Capture the cell that displays the provided text and extract its (x, y) central coordinate. 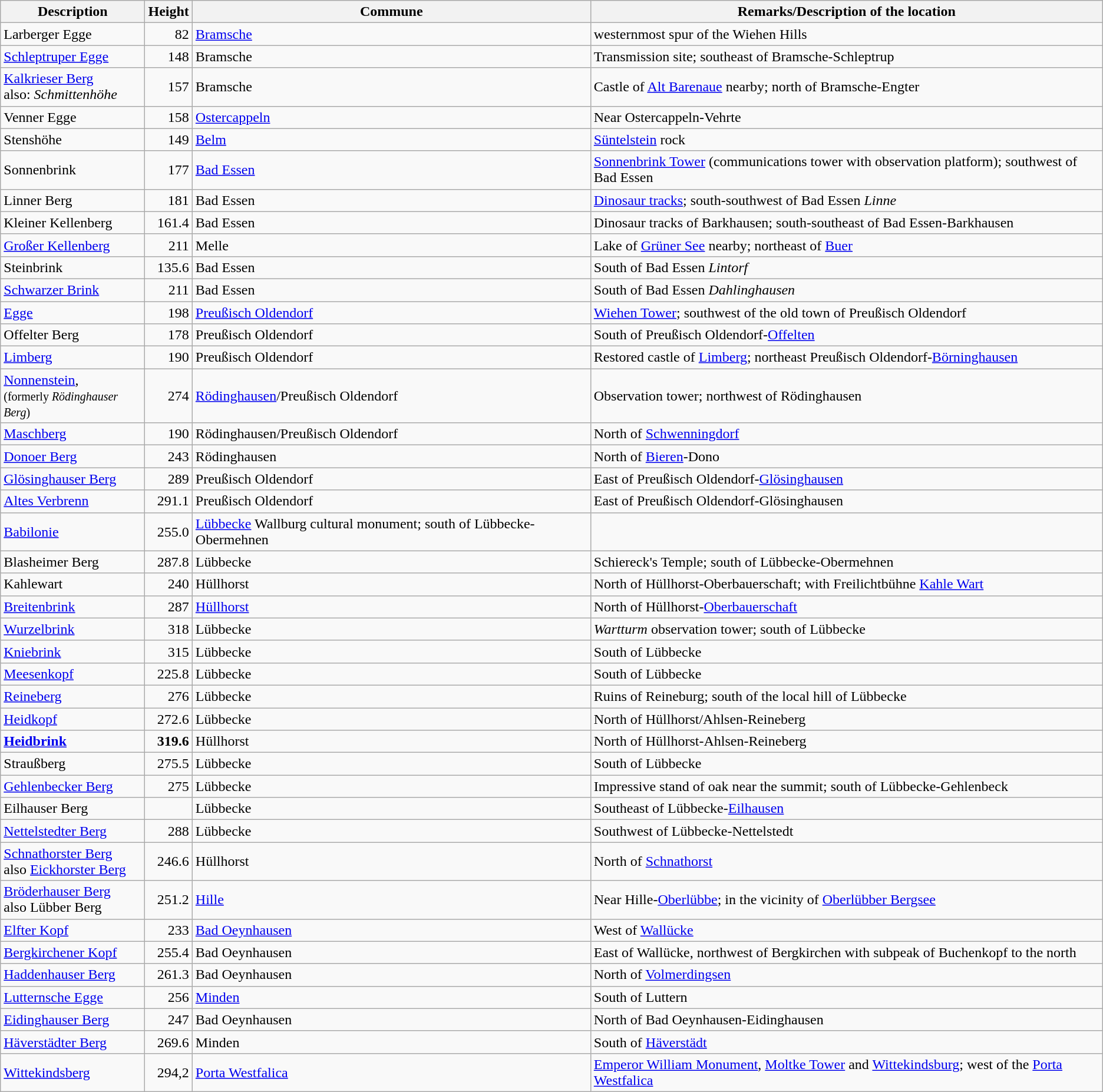
Restored castle of Limberg; northeast Preußisch Oldendorf-Börninghausen (846, 358)
East of Wallücke, northwest of Bergkirchen with subpeak of Buchenkopf to the north (846, 952)
Rödinghausen (391, 456)
Height (169, 12)
West of Wallücke (846, 930)
269.6 (169, 1042)
161.4 (169, 223)
Dinosaur tracks of Barkhausen; south-southeast of Bad Essen-Barkhausen (846, 223)
North of Hüllhorst-Oberbauerschaft; with Freilichtbühne Kahle Wart (846, 584)
158 (169, 117)
Blasheimer Berg (73, 562)
225.8 (169, 674)
Larberger Egge (73, 34)
South of Preußisch Oldendorf-Offelten (846, 335)
Bröderhauser Bergalso Lübber Berg (73, 900)
North of Hüllhorst-Oberbauerschaft (846, 607)
Transmission site; southeast of Bramsche-Schleptrup (846, 57)
Stenshöhe (73, 140)
Großer Kellenberg (73, 245)
South of Bad Essen Dahlinghausen (846, 290)
Haddenhauser Berg (73, 975)
181 (169, 200)
Glösinghauser Berg (73, 479)
Southeast of Lübbecke-Eilhausen (846, 809)
North of Schwenningdorf (846, 434)
246.6 (169, 861)
Egge (73, 313)
233 (169, 930)
Nonnenstein,(formerly Rödinghauser Berg) (73, 396)
Porta Westfalica (391, 1072)
Wittekindsberg (73, 1072)
Elfter Kopf (73, 930)
Lutternsche Egge (73, 997)
Observation tower; northwest of Rödinghausen (846, 396)
198 (169, 313)
Remarks/Description of the location (846, 12)
Belm (391, 140)
177 (169, 170)
288 (169, 831)
Lake of Grüner See nearby; northeast of Buer (846, 245)
287.8 (169, 562)
North of Bieren-Dono (846, 456)
Impressive stand of oak near the summit; south of Lübbecke-Gehlenbeck (846, 786)
Eilhauser Berg (73, 809)
Steinbrink (73, 267)
178 (169, 335)
Commune (391, 12)
287 (169, 607)
255.4 (169, 952)
Venner Egge (73, 117)
Ostercappeln (391, 117)
Lübbecke Wallburg cultural monument; south of Lübbecke-Obermehnen (391, 531)
North of Hüllhorst/Ahlsen-Reineberg (846, 719)
148 (169, 57)
Bergkirchener Kopf (73, 952)
Breitenbrink (73, 607)
Schiereck's Temple; south of Lübbecke-Obermehnen (846, 562)
261.3 (169, 975)
Schnathorster Bergalso Eickhorster Berg (73, 861)
240 (169, 584)
82 (169, 34)
291.1 (169, 501)
Gehlenbecker Berg (73, 786)
Emperor William Monument, Moltke Tower and Wittekindsburg; west of the Porta Westfalica (846, 1072)
Sonnenbrink (73, 170)
Heidbrink (73, 742)
Wiehen Tower; southwest of the old town of Preußisch Oldendorf (846, 313)
Description (73, 12)
Hille (391, 900)
North of Volmerdingsen (846, 975)
Offelter Berg (73, 335)
South of Luttern (846, 997)
Schwarzer Brink (73, 290)
Ruins of Reineburg; south of the local hill of Lübbecke (846, 696)
318 (169, 629)
275 (169, 786)
275.5 (169, 764)
Sonnenbrink Tower (communications tower with observation platform); southwest of Bad Essen (846, 170)
247 (169, 1020)
Babilonie (73, 531)
315 (169, 651)
256 (169, 997)
Wurzelbrink (73, 629)
157 (169, 87)
135.6 (169, 267)
294,2 (169, 1072)
Reineberg (73, 696)
Near Hille-Oberlübbe; in the vicinity of Oberlübber Bergsee (846, 900)
Castle of Alt Barenaue nearby; north of Bramsche-Engter (846, 87)
Maschberg (73, 434)
319.6 (169, 742)
255.0 (169, 531)
Straußberg (73, 764)
Süntelstein rock (846, 140)
Altes Verbrenn (73, 501)
Nettelstedter Berg (73, 831)
Schleptruper Egge (73, 57)
South of Bad Essen Lintorf (846, 267)
Meesenkopf (73, 674)
149 (169, 140)
North of Schnathorst (846, 861)
Melle (391, 245)
North of Bad Oeynhausen-Eidinghausen (846, 1020)
westernmost spur of the Wiehen Hills (846, 34)
251.2 (169, 900)
272.6 (169, 719)
Near Ostercappeln-Vehrte (846, 117)
Kahlewart (73, 584)
Southwest of Lübbecke-Nettelstedt (846, 831)
274 (169, 396)
Linner Berg (73, 200)
South of Häverstädt (846, 1042)
Kleiner Kellenberg (73, 223)
289 (169, 479)
Kalkrieser Bergalso: Schmittenhöhe (73, 87)
Häverstädter Berg (73, 1042)
North of Hüllhorst-Ahlsen-Reineberg (846, 742)
Donoer Berg (73, 456)
Kniebrink (73, 651)
Heidkopf (73, 719)
Eidinghauser Berg (73, 1020)
276 (169, 696)
Dinosaur tracks; south-southwest of Bad Essen Linne (846, 200)
Wartturm observation tower; south of Lübbecke (846, 629)
243 (169, 456)
Limberg (73, 358)
